Pinpoint the cell where the given text exists, returning its [X, Y] midpoint coordinate. 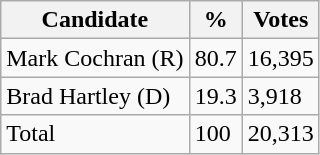
Total [95, 134]
100 [216, 134]
% [216, 20]
3,918 [280, 96]
Mark Cochran (R) [95, 58]
Candidate [95, 20]
16,395 [280, 58]
20,313 [280, 134]
Brad Hartley (D) [95, 96]
19.3 [216, 96]
80.7 [216, 58]
Votes [280, 20]
